Search for the cell housing the specified text and yield its (x, y) center coordinate. 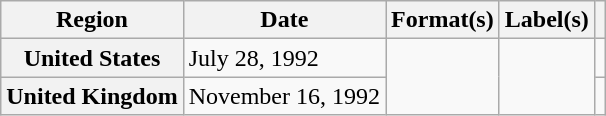
Date (284, 20)
Label(s) (546, 20)
July 28, 1992 (284, 58)
United States (92, 58)
Region (92, 20)
Format(s) (443, 20)
United Kingdom (92, 96)
November 16, 1992 (284, 96)
